Extract the [X, Y] coordinate from the center of the cell holding the provided text.  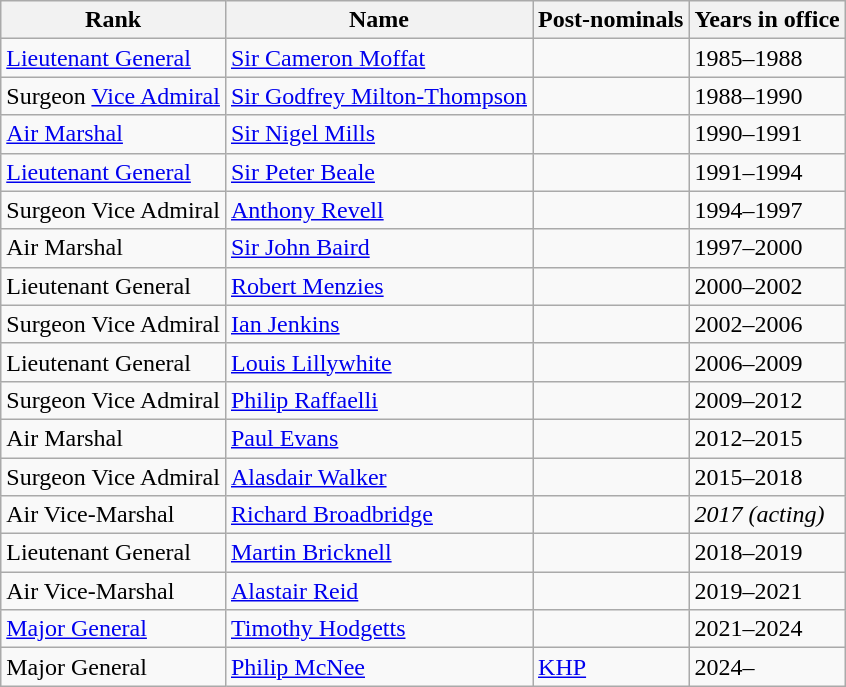
2021–2024 [767, 629]
Sir Nigel Mills [378, 134]
2009–2012 [767, 400]
Anthony Revell [378, 210]
Sir John Baird [378, 248]
Paul Evans [378, 438]
Philip Raffaelli [378, 400]
2017 (acting) [767, 515]
Ian Jenkins [378, 324]
2018–2019 [767, 553]
Philip McNee [378, 667]
Sir Godfrey Milton-Thompson [378, 96]
Sir Cameron Moffat [378, 58]
2015–2018 [767, 477]
Martin Bricknell [378, 553]
1991–1994 [767, 172]
2012–2015 [767, 438]
Alasdair Walker [378, 477]
2002–2006 [767, 324]
Years in office [767, 20]
Alastair Reid [378, 591]
Timothy Hodgetts [378, 629]
1988–1990 [767, 96]
2024– [767, 667]
KHP [611, 667]
2000–2002 [767, 286]
Richard Broadbridge [378, 515]
1990–1991 [767, 134]
1994–1997 [767, 210]
Rank [114, 20]
Post-nominals [611, 20]
2006–2009 [767, 362]
1997–2000 [767, 248]
1985–1988 [767, 58]
Robert Menzies [378, 286]
Name [378, 20]
Louis Lillywhite [378, 362]
2019–2021 [767, 591]
Sir Peter Beale [378, 172]
